Search for the cell housing the specified text and yield its (X, Y) center coordinate. 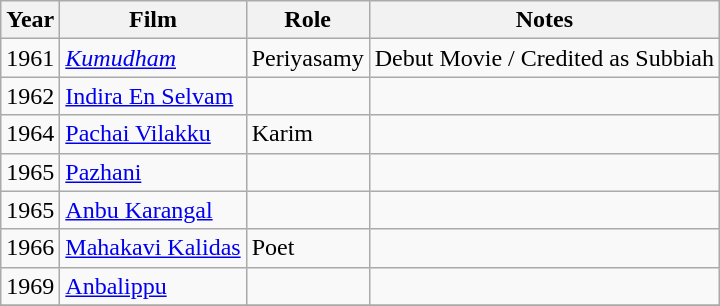
1964 (30, 134)
Pachai Vilakku (153, 134)
Karim (308, 134)
Anbalippu (153, 286)
Role (308, 20)
1969 (30, 286)
Periyasamy (308, 58)
Poet (308, 248)
Year (30, 20)
1966 (30, 248)
Notes (544, 20)
Debut Movie / Credited as Subbiah (544, 58)
Anbu Karangal (153, 210)
Mahakavi Kalidas (153, 248)
Pazhani (153, 172)
1961 (30, 58)
Film (153, 20)
Indira En Selvam (153, 96)
1962 (30, 96)
Kumudham (153, 58)
